Provide the (X, Y) coordinate of the cell's center where the given text is located.  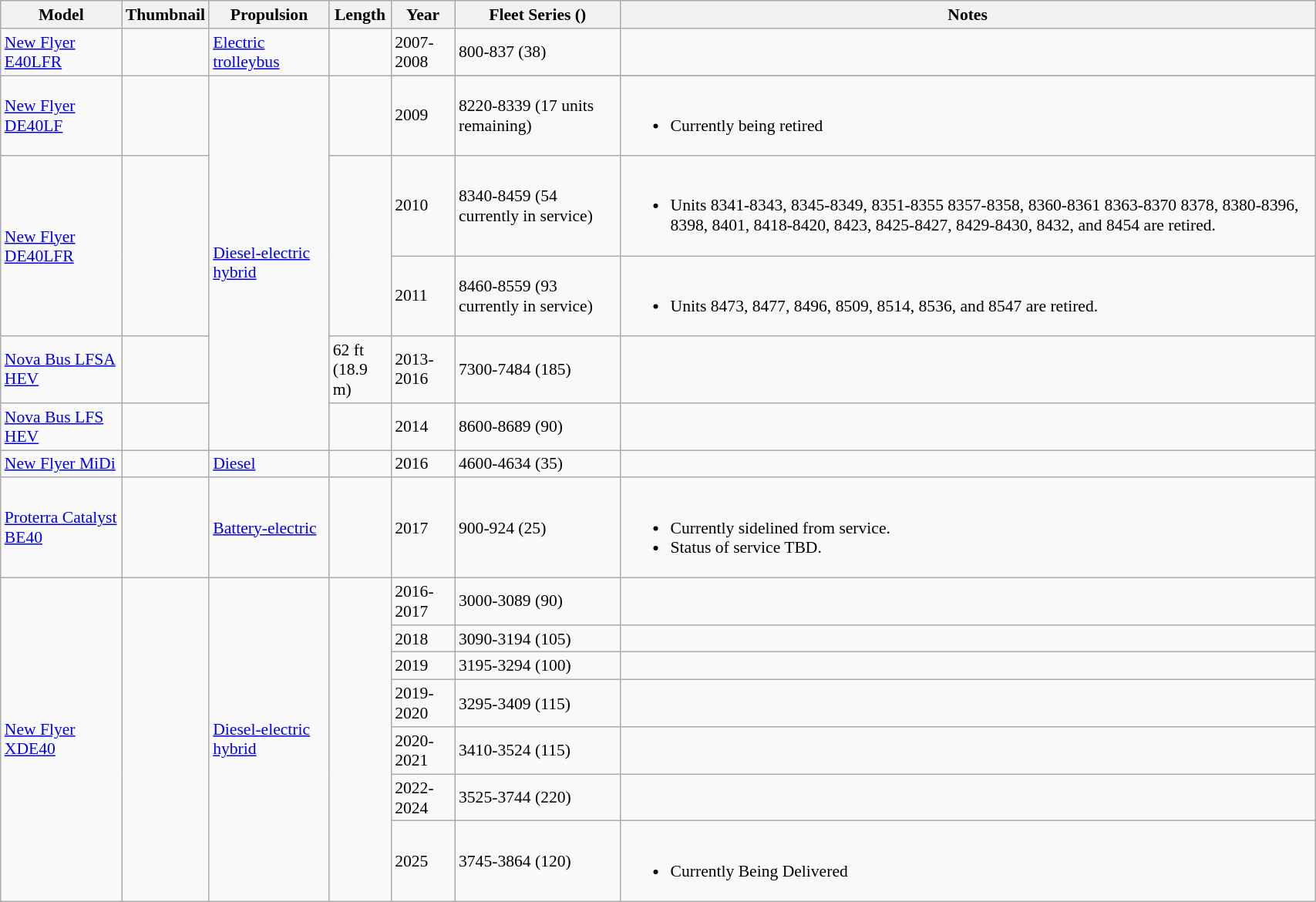
8340-8459 (54 currently in service) (538, 206)
Currently sidelined from service.Status of service TBD. (968, 528)
New Flyer DE40LFR (62, 246)
2020-2021 (422, 751)
3000-3089 (90) (538, 601)
4600-4634 (35) (538, 464)
2016 (422, 464)
2019-2020 (422, 703)
Year (422, 15)
2018 (422, 639)
Battery-electric (269, 528)
2017 (422, 528)
7300-7484 (185) (538, 370)
3295-3409 (115) (538, 703)
2013-2016 (422, 370)
2014 (422, 427)
8460-8559 (93 currently in service) (538, 296)
2019 (422, 666)
New Flyer XDE40 (62, 739)
Proterra Catalyst BE40 (62, 528)
2009 (422, 116)
3410-3524 (115) (538, 751)
Nova Bus LFSA HEV (62, 370)
Length (360, 15)
New Flyer DE40LF (62, 116)
2011 (422, 296)
New Flyer MiDi (62, 464)
2007-2008 (422, 52)
New Flyer E40LFR (62, 52)
2022-2024 (422, 797)
62 ft(18.9 m) (360, 370)
800-837 (38) (538, 52)
3090-3194 (105) (538, 639)
8220-8339 (17 units remaining) (538, 116)
Diesel (269, 464)
3745-3864 (120) (538, 861)
Thumbnail (165, 15)
Propulsion (269, 15)
8600-8689 (90) (538, 427)
3525-3744 (220) (538, 797)
3195-3294 (100) (538, 666)
2016-2017 (422, 601)
Fleet Series () (538, 15)
Notes (968, 15)
2010 (422, 206)
Model (62, 15)
2025 (422, 861)
Electric trolleybus (269, 52)
Currently being retired (968, 116)
Units 8473, 8477, 8496, 8509, 8514, 8536, and 8547 are retired. (968, 296)
Currently Being Delivered (968, 861)
Nova Bus LFS HEV (62, 427)
900-924 (25) (538, 528)
